Search for the cell housing the specified text and yield its [x, y] center coordinate. 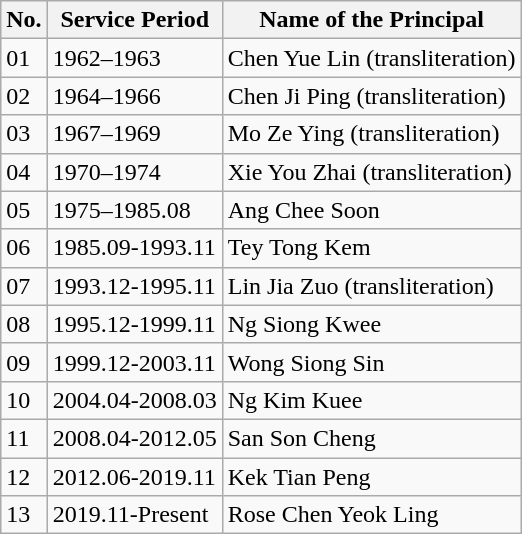
13 [24, 515]
No. [24, 20]
Ng Siong Kwee [372, 324]
Ng Kim Kuee [372, 400]
08 [24, 324]
1993.12-1995.11 [134, 286]
05 [24, 210]
1964–1966 [134, 96]
Chen Ji Ping (transliteration) [372, 96]
Chen Yue Lin (transliteration) [372, 58]
1999.12-2003.11 [134, 362]
Xie You Zhai (transliteration) [372, 172]
07 [24, 286]
1995.12-1999.11 [134, 324]
1967–1969 [134, 134]
Wong Siong Sin [372, 362]
09 [24, 362]
2004.04-2008.03 [134, 400]
03 [24, 134]
01 [24, 58]
1962–1963 [134, 58]
Kek Tian Peng [372, 477]
2012.06-2019.11 [134, 477]
Ang Chee Soon [372, 210]
1975–1985.08 [134, 210]
Mo Ze Ying (transliteration) [372, 134]
Tey Tong Kem [372, 248]
12 [24, 477]
Lin Jia Zuo (transliteration) [372, 286]
2008.04-2012.05 [134, 438]
Service Period [134, 20]
04 [24, 172]
06 [24, 248]
02 [24, 96]
1985.09-1993.11 [134, 248]
1970–1974 [134, 172]
San Son Cheng [372, 438]
11 [24, 438]
10 [24, 400]
Name of the Principal [372, 20]
2019.11-Present [134, 515]
Rose Chen Yeok Ling [372, 515]
